Provide the (x, y) coordinate of the cell's center where the given text is located.  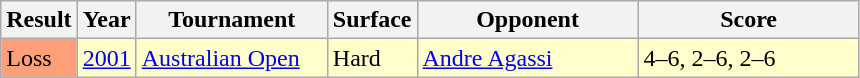
Andre Agassi (528, 58)
Loss (39, 58)
Year (106, 20)
Australian Open (232, 58)
4–6, 2–6, 2–6 (748, 58)
Opponent (528, 20)
2001 (106, 58)
Tournament (232, 20)
Surface (372, 20)
Score (748, 20)
Hard (372, 58)
Result (39, 20)
